Detect which cell encompasses the target text, then output its (x, y) center coordinate. 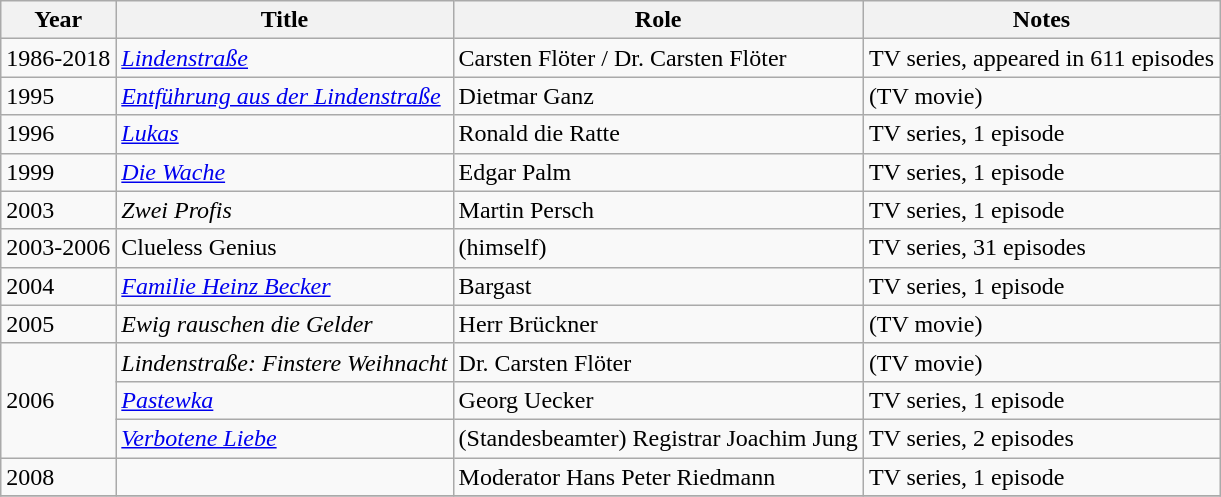
Carsten Flöter / Dr. Carsten Flöter (658, 58)
Pastewka (284, 400)
Clueless Genius (284, 248)
Herr Brückner (658, 324)
2006 (58, 400)
TV series, 2 episodes (1041, 438)
Zwei Profis (284, 210)
2003 (58, 210)
(himself) (658, 248)
Georg Uecker (658, 400)
1996 (58, 134)
(Standesbeamter) Registrar Joachim Jung (658, 438)
Dr. Carsten Flöter (658, 362)
Notes (1041, 20)
Ewig rauschen die Gelder (284, 324)
Familie Heinz Becker (284, 286)
Lindenstraße: Finstere Weihnacht (284, 362)
1986-2018 (58, 58)
2004 (58, 286)
TV series, 31 episodes (1041, 248)
2005 (58, 324)
Moderator Hans Peter Riedmann (658, 477)
Title (284, 20)
Dietmar Ganz (658, 96)
Verbotene Liebe (284, 438)
Edgar Palm (658, 172)
TV series, appeared in 611 episodes (1041, 58)
Martin Persch (658, 210)
Role (658, 20)
Bargast (658, 286)
Entführung aus der Lindenstraße (284, 96)
2003-2006 (58, 248)
Lindenstraße (284, 58)
Die Wache (284, 172)
Ronald die Ratte (658, 134)
Lukas (284, 134)
1999 (58, 172)
2008 (58, 477)
1995 (58, 96)
Year (58, 20)
